Provide the (x, y) coordinate of the cell's center where the given text is located.  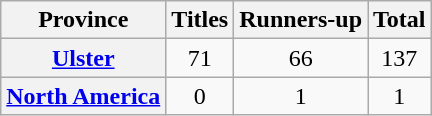
137 (400, 58)
Titles (200, 20)
North America (84, 96)
66 (301, 58)
Ulster (84, 58)
Total (400, 20)
Province (84, 20)
Runners-up (301, 20)
0 (200, 96)
71 (200, 58)
